Detect which cell encompasses the target text, then output its (x, y) center coordinate. 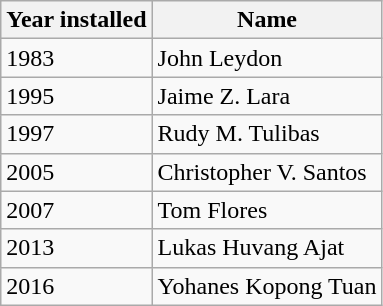
2013 (76, 248)
Christopher V. Santos (267, 172)
Lukas Huvang Ajat (267, 248)
1995 (76, 96)
John Leydon (267, 58)
Rudy M. Tulibas (267, 134)
1997 (76, 134)
1983 (76, 58)
Tom Flores (267, 210)
2005 (76, 172)
Year installed (76, 20)
Yohanes Kopong Tuan (267, 286)
Name (267, 20)
2007 (76, 210)
Jaime Z. Lara (267, 96)
2016 (76, 286)
